Find where the given text appears and provide that cell's center as (x, y) coordinate. 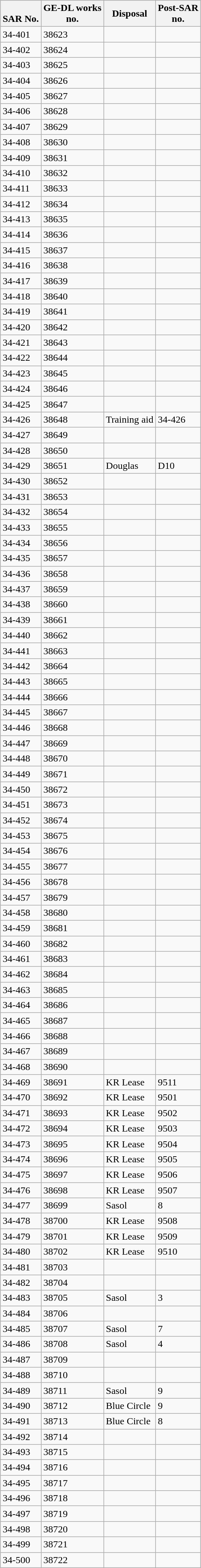
34-455 (21, 866)
34-471 (21, 1113)
38708 (72, 1344)
38700 (72, 1221)
9504 (178, 1144)
34-468 (21, 1067)
34-437 (21, 589)
38658 (72, 574)
34-454 (21, 851)
34-428 (21, 451)
34-410 (21, 173)
38697 (72, 1174)
38698 (72, 1190)
38720 (72, 1529)
9510 (178, 1252)
34-418 (21, 296)
9509 (178, 1236)
38699 (72, 1206)
34-447 (21, 743)
34-478 (21, 1221)
34-449 (21, 774)
34-423 (21, 373)
34-403 (21, 65)
34-469 (21, 1082)
38682 (72, 944)
34-495 (21, 1483)
38632 (72, 173)
34-499 (21, 1545)
38664 (72, 666)
34-435 (21, 558)
SAR No. (21, 14)
38633 (72, 188)
38661 (72, 620)
9511 (178, 1082)
34-484 (21, 1313)
38716 (72, 1468)
34-415 (21, 250)
34-440 (21, 635)
34-490 (21, 1406)
34-421 (21, 343)
34-401 (21, 34)
38712 (72, 1406)
38649 (72, 435)
Disposal (130, 14)
38706 (72, 1313)
34-453 (21, 836)
34-474 (21, 1159)
34-496 (21, 1498)
34-422 (21, 358)
34-487 (21, 1360)
38630 (72, 142)
34-432 (21, 512)
9502 (178, 1113)
38625 (72, 65)
38715 (72, 1452)
34-416 (21, 266)
34-411 (21, 188)
38678 (72, 882)
34-493 (21, 1452)
38655 (72, 528)
38680 (72, 913)
34-450 (21, 789)
9501 (178, 1098)
38648 (72, 419)
34-436 (21, 574)
38654 (72, 512)
38641 (72, 312)
34-431 (21, 497)
38644 (72, 358)
38679 (72, 897)
38674 (72, 820)
38707 (72, 1329)
34-485 (21, 1329)
34-409 (21, 157)
38624 (72, 50)
34-451 (21, 805)
38669 (72, 743)
38636 (72, 235)
34-476 (21, 1190)
38710 (72, 1375)
38670 (72, 759)
9506 (178, 1174)
34-483 (21, 1298)
34-444 (21, 697)
38623 (72, 34)
38705 (72, 1298)
38653 (72, 497)
38695 (72, 1144)
34-473 (21, 1144)
34-470 (21, 1098)
34-448 (21, 759)
38667 (72, 713)
38635 (72, 219)
38639 (72, 281)
34-442 (21, 666)
38665 (72, 681)
34-434 (21, 543)
38687 (72, 1021)
34-475 (21, 1174)
34-419 (21, 312)
9508 (178, 1221)
9505 (178, 1159)
38647 (72, 404)
34-497 (21, 1514)
34-462 (21, 974)
38689 (72, 1051)
38672 (72, 789)
38626 (72, 81)
Training aid (130, 419)
34-445 (21, 713)
38638 (72, 266)
38676 (72, 851)
34-413 (21, 219)
34-492 (21, 1437)
38637 (72, 250)
38673 (72, 805)
38692 (72, 1098)
7 (178, 1329)
38660 (72, 604)
34-467 (21, 1051)
38709 (72, 1360)
38666 (72, 697)
34-460 (21, 944)
38702 (72, 1252)
34-494 (21, 1468)
34-430 (21, 481)
34-405 (21, 96)
34-429 (21, 466)
38685 (72, 990)
34-500 (21, 1560)
D10 (178, 466)
34-417 (21, 281)
38652 (72, 481)
34-412 (21, 204)
34-481 (21, 1267)
34-425 (21, 404)
34-406 (21, 111)
34-457 (21, 897)
38677 (72, 866)
38631 (72, 157)
38627 (72, 96)
34-458 (21, 913)
34-466 (21, 1036)
4 (178, 1344)
38662 (72, 635)
38651 (72, 466)
38628 (72, 111)
34-489 (21, 1390)
34-433 (21, 528)
38668 (72, 728)
34-446 (21, 728)
38629 (72, 127)
38722 (72, 1560)
34-486 (21, 1344)
38711 (72, 1390)
34-491 (21, 1421)
38683 (72, 959)
38719 (72, 1514)
34-498 (21, 1529)
38656 (72, 543)
38642 (72, 327)
9507 (178, 1190)
34-482 (21, 1283)
38717 (72, 1483)
38690 (72, 1067)
34-407 (21, 127)
38688 (72, 1036)
38714 (72, 1437)
38643 (72, 343)
34-465 (21, 1021)
34-452 (21, 820)
38694 (72, 1128)
34-479 (21, 1236)
38713 (72, 1421)
34-461 (21, 959)
38634 (72, 204)
38684 (72, 974)
38650 (72, 451)
Post-SARno. (178, 14)
38721 (72, 1545)
38646 (72, 389)
Douglas (130, 466)
38691 (72, 1082)
GE-DL worksno. (72, 14)
9503 (178, 1128)
34-443 (21, 681)
38659 (72, 589)
34-477 (21, 1206)
3 (178, 1298)
34-464 (21, 1005)
38686 (72, 1005)
34-438 (21, 604)
38703 (72, 1267)
34-480 (21, 1252)
34-424 (21, 389)
34-408 (21, 142)
38657 (72, 558)
38645 (72, 373)
34-488 (21, 1375)
34-414 (21, 235)
34-459 (21, 928)
34-456 (21, 882)
38675 (72, 836)
38696 (72, 1159)
34-439 (21, 620)
38704 (72, 1283)
38640 (72, 296)
34-404 (21, 81)
38693 (72, 1113)
38681 (72, 928)
38718 (72, 1498)
34-402 (21, 50)
34-472 (21, 1128)
38671 (72, 774)
34-427 (21, 435)
34-463 (21, 990)
38701 (72, 1236)
38663 (72, 651)
34-441 (21, 651)
34-420 (21, 327)
